Search for the cell housing the specified text and yield its (X, Y) center coordinate. 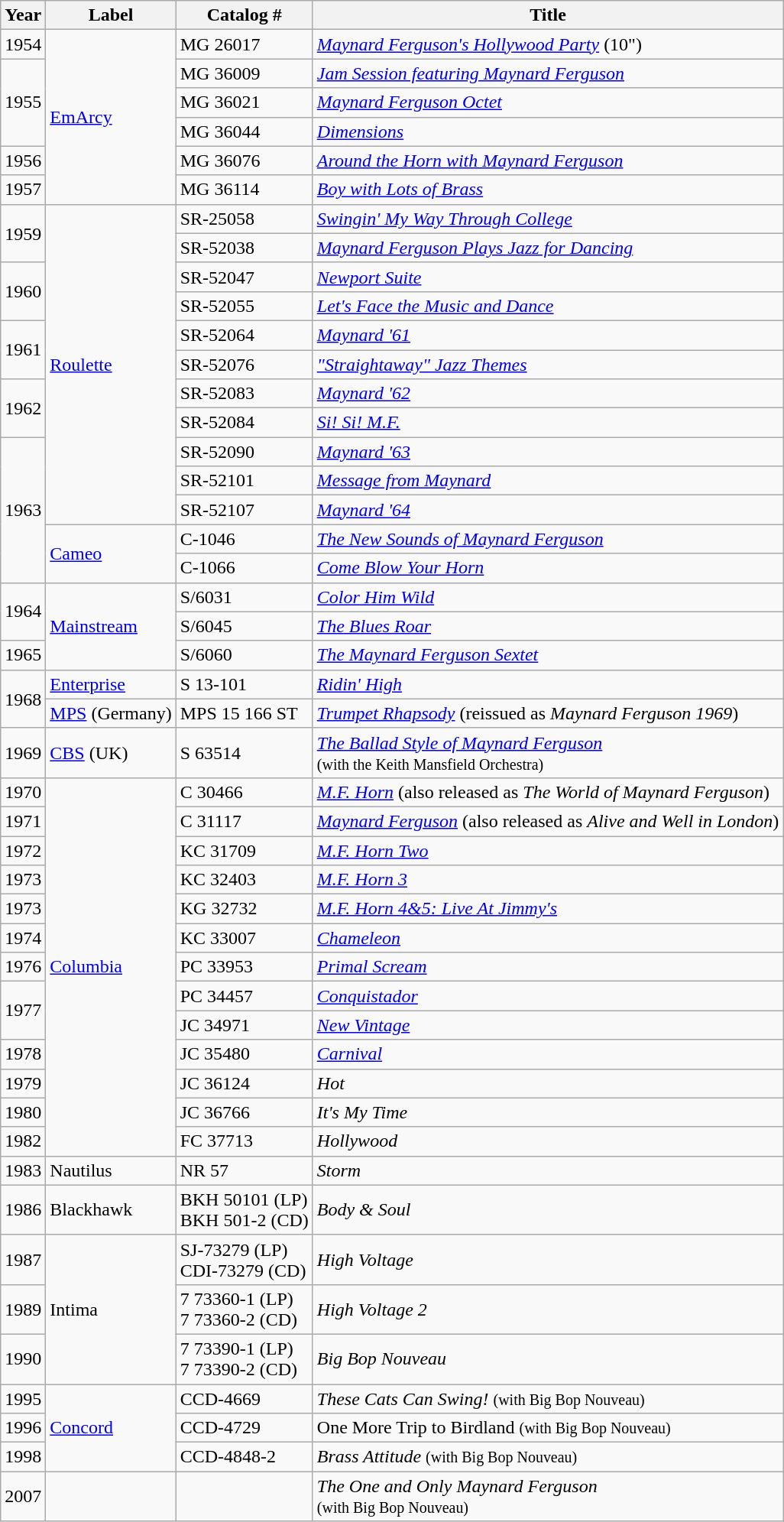
Boy with Lots of Brass (548, 190)
Around the Horn with Maynard Ferguson (548, 161)
Hot (548, 1083)
1963 (23, 510)
CBS (UK) (111, 752)
JC 36766 (245, 1112)
Dimensions (548, 131)
S/6060 (245, 655)
C 31117 (245, 821)
1976 (23, 967)
Roulette (111, 364)
1960 (23, 291)
High Voltage (548, 1260)
KC 32403 (245, 880)
1968 (23, 699)
FC 37713 (245, 1141)
7 73360-1 (LP)7 73360-2 (CD) (245, 1309)
S 63514 (245, 752)
Primal Scream (548, 967)
SR-52055 (245, 306)
The One and Only Maynard Ferguson(with Big Bop Nouveau) (548, 1497)
1989 (23, 1309)
MG 36044 (245, 131)
Mainstream (111, 626)
The Ballad Style of Maynard Ferguson(with the Keith Mansfield Orchestra) (548, 752)
1977 (23, 1011)
Conquistador (548, 996)
KC 33007 (245, 938)
1971 (23, 821)
M.F. Horn 4&5: Live At Jimmy's (548, 909)
1995 (23, 1398)
C 30466 (245, 792)
Color Him Wild (548, 597)
SR-52084 (245, 423)
MG 36021 (245, 102)
SR-52083 (245, 394)
1959 (23, 233)
The New Sounds of Maynard Ferguson (548, 539)
1980 (23, 1112)
JC 36124 (245, 1083)
NR 57 (245, 1170)
Ridin' High (548, 684)
MPS 15 166 ST (245, 713)
Trumpet Rhapsody (reissued as Maynard Ferguson 1969) (548, 713)
Carnival (548, 1054)
Nautilus (111, 1170)
Big Bop Nouveau (548, 1359)
1986 (23, 1209)
Storm (548, 1170)
PC 34457 (245, 996)
S 13-101 (245, 684)
CCD-4848-2 (245, 1457)
Swingin' My Way Through College (548, 219)
1962 (23, 408)
Year (23, 15)
Catalog # (245, 15)
1972 (23, 851)
7 73390-1 (LP)7 73390-2 (CD) (245, 1359)
S/6031 (245, 597)
SR-52107 (245, 510)
It's My Time (548, 1112)
These Cats Can Swing! (with Big Bop Nouveau) (548, 1398)
MG 36009 (245, 73)
CCD-4729 (245, 1428)
One More Trip to Birdland (with Big Bop Nouveau) (548, 1428)
SR-52038 (245, 248)
New Vintage (548, 1025)
Maynard '63 (548, 452)
SR-52090 (245, 452)
1961 (23, 349)
MG 26017 (245, 44)
KC 31709 (245, 851)
Si! Si! M.F. (548, 423)
Blackhawk (111, 1209)
1964 (23, 612)
Title (548, 15)
S/6045 (245, 626)
1965 (23, 655)
C-1046 (245, 539)
1983 (23, 1170)
Maynard '61 (548, 335)
C-1066 (245, 568)
PC 33953 (245, 967)
SR-52076 (245, 365)
EmArcy (111, 117)
Maynard Ferguson Octet (548, 102)
1996 (23, 1428)
1987 (23, 1260)
BKH 50101 (LP)BKH 501-2 (CD) (245, 1209)
SR-52047 (245, 277)
1990 (23, 1359)
Columbia (111, 966)
Cameo (111, 553)
Maynard Ferguson's Hollywood Party (10") (548, 44)
Maynard Ferguson (also released as Alive and Well in London) (548, 821)
Message from Maynard (548, 481)
1957 (23, 190)
CCD-4669 (245, 1398)
1955 (23, 102)
SJ-73279 (LP)CDI-73279 (CD) (245, 1260)
Hollywood (548, 1141)
SR-52064 (245, 335)
MPS (Germany) (111, 713)
Chameleon (548, 938)
SR-52101 (245, 481)
1982 (23, 1141)
1974 (23, 938)
MG 36114 (245, 190)
M.F. Horn Two (548, 851)
1954 (23, 44)
1956 (23, 161)
Maynard '64 (548, 510)
Jam Session featuring Maynard Ferguson (548, 73)
SR-25058 (245, 219)
Intima (111, 1309)
Come Blow Your Horn (548, 568)
The Blues Roar (548, 626)
Maynard Ferguson Plays Jazz for Dancing (548, 248)
1970 (23, 792)
1998 (23, 1457)
JC 34971 (245, 1025)
M.F. Horn 3 (548, 880)
Brass Attitude (with Big Bop Nouveau) (548, 1457)
JC 35480 (245, 1054)
M.F. Horn (also released as The World of Maynard Ferguson) (548, 792)
1969 (23, 752)
1979 (23, 1083)
"Straightaway" Jazz Themes (548, 365)
Concord (111, 1427)
Let's Face the Music and Dance (548, 306)
Body & Soul (548, 1209)
2007 (23, 1497)
Enterprise (111, 684)
The Maynard Ferguson Sextet (548, 655)
MG 36076 (245, 161)
High Voltage 2 (548, 1309)
KG 32732 (245, 909)
Maynard '62 (548, 394)
1978 (23, 1054)
Label (111, 15)
Newport Suite (548, 277)
